Output the (X, Y) coordinate of the center of the cell containing the given text.  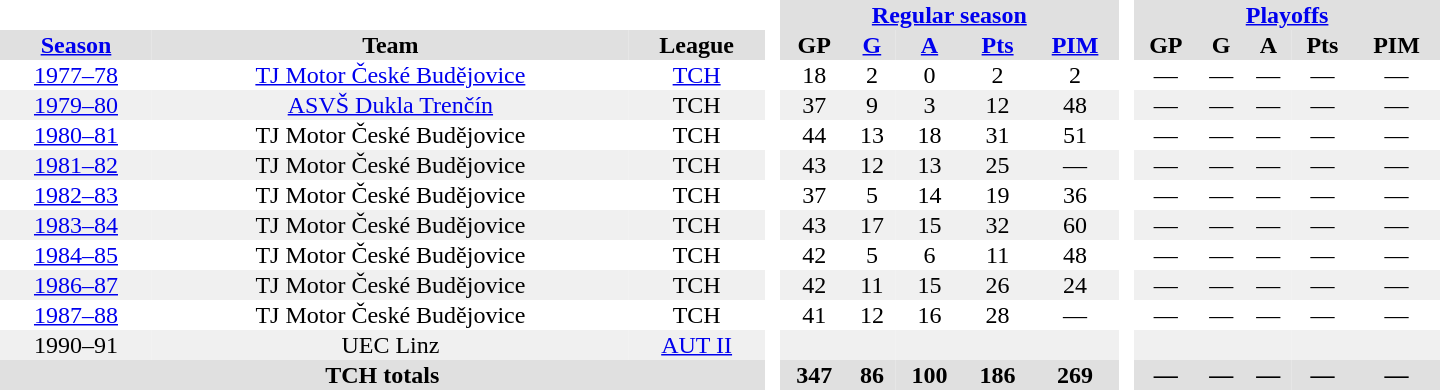
AUT II (697, 345)
19 (998, 195)
1990–91 (76, 345)
ASVŠ Dukla Trenčín (390, 105)
41 (814, 315)
60 (1076, 225)
1983–84 (76, 225)
100 (929, 375)
1982–83 (76, 195)
0 (929, 75)
51 (1076, 135)
86 (872, 375)
Playoffs (1287, 15)
League (697, 45)
1980–81 (76, 135)
16 (929, 315)
1981–82 (76, 165)
36 (1076, 195)
3 (929, 105)
347 (814, 375)
17 (872, 225)
32 (998, 225)
1977–78 (76, 75)
1987–88 (76, 315)
31 (998, 135)
26 (998, 285)
TCH totals (382, 375)
269 (1076, 375)
6 (929, 255)
44 (814, 135)
UEC Linz (390, 345)
1986–87 (76, 285)
Season (76, 45)
1979–80 (76, 105)
Team (390, 45)
Regular season (949, 15)
28 (998, 315)
1984–85 (76, 255)
9 (872, 105)
14 (929, 195)
24 (1076, 285)
186 (998, 375)
25 (998, 165)
